Pinpoint the cell where the given text exists, returning its [x, y] midpoint coordinate. 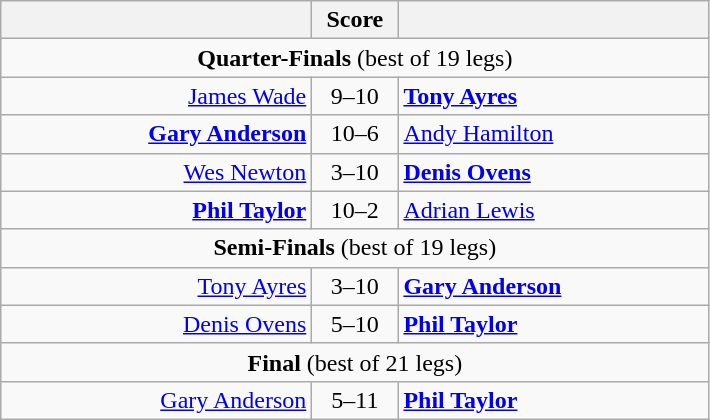
10–6 [355, 134]
Adrian Lewis [554, 210]
Score [355, 20]
9–10 [355, 96]
Wes Newton [156, 172]
James Wade [156, 96]
Semi-Finals (best of 19 legs) [355, 248]
Quarter-Finals (best of 19 legs) [355, 58]
Andy Hamilton [554, 134]
5–10 [355, 324]
Final (best of 21 legs) [355, 362]
10–2 [355, 210]
5–11 [355, 400]
